Return (x, y) of the center of cell containing provided text 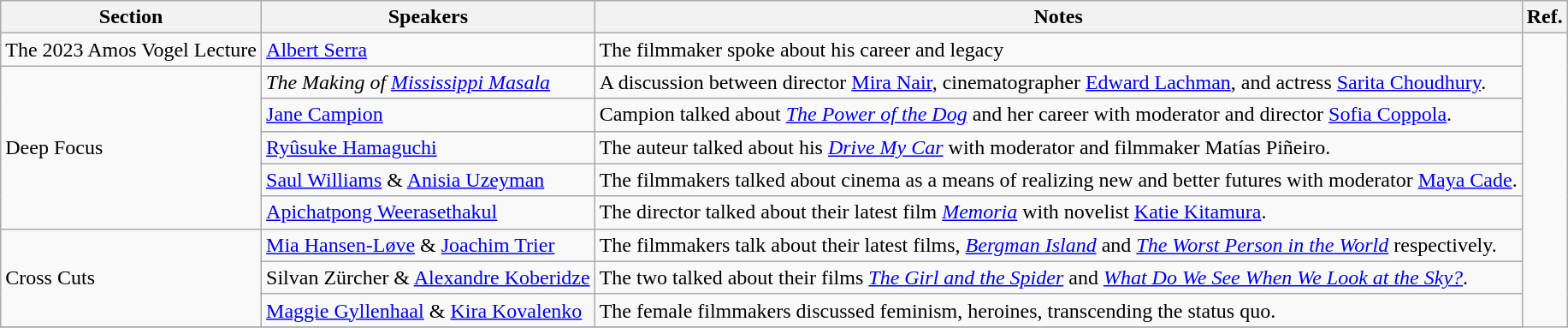
The director talked about their latest film Memoria with novelist Katie Kitamura. (1058, 212)
The two talked about their films The Girl and the Spider and What Do We See When We Look at the Sky?. (1058, 277)
Maggie Gyllenhaal & Kira Kovalenko (429, 310)
The filmmakers talked about cinema as a means of realizing new and better futures with moderator Maya Cade. (1058, 180)
Saul Williams & Anisia Uzeyman (429, 180)
The 2023 Amos Vogel Lecture (132, 50)
Albert Serra (429, 50)
The auteur talked about his Drive My Car with moderator and filmmaker Matías Piñeiro. (1058, 147)
Mia Hansen-Løve & Joachim Trier (429, 245)
Jane Campion (429, 115)
Notes (1058, 17)
The female filmmakers discussed feminism, heroines, transcending the status quo. (1058, 310)
Cross Cuts (132, 277)
The filmmakers talk about their latest films, Bergman Island and The Worst Person in the World respectively. (1058, 245)
The filmmaker spoke about his career and legacy (1058, 50)
Apichatpong Weerasethakul (429, 212)
The Making of Mississippi Masala (429, 82)
A discussion between director Mira Nair, cinematographer Edward Lachman, and actress Sarita Choudhury. (1058, 82)
Ryûsuke Hamaguchi (429, 147)
Deep Focus (132, 147)
Campion talked about The Power of the Dog and her career with moderator and director Sofia Coppola. (1058, 115)
Speakers (429, 17)
Ref. (1545, 17)
Silvan Zürcher & Alexandre Koberidze (429, 277)
Section (132, 17)
